Provide the (x, y) coordinate of the cell's center where the given text is located.  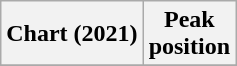
Peakposition (189, 34)
Chart (2021) (72, 34)
